Find where the given text appears and provide that cell's center as [x, y] coordinate. 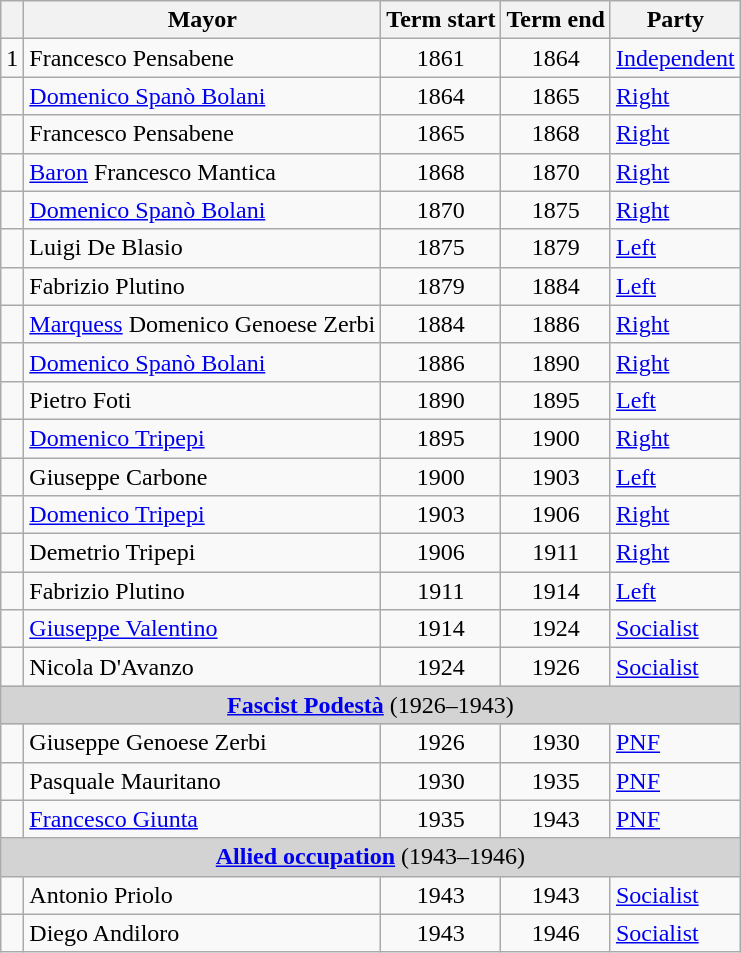
Diego Andiloro [202, 933]
Party [675, 20]
1861 [441, 58]
Luigi De Blasio [202, 248]
Antonio Priolo [202, 895]
Term end [556, 20]
1946 [556, 933]
Mayor [202, 20]
Pietro Foti [202, 400]
Marquess Domenico Genoese Zerbi [202, 324]
Term start [441, 20]
Independent [675, 58]
Allied occupation (1943–1946) [370, 857]
Demetrio Tripepi [202, 553]
Fascist Podestà (1926–1943) [370, 705]
Pasquale Mauritano [202, 781]
Baron Francesco Mantica [202, 172]
1 [12, 58]
Giuseppe Valentino [202, 629]
Giuseppe Carbone [202, 477]
Francesco Giunta [202, 819]
Nicola D'Avanzo [202, 667]
Giuseppe Genoese Zerbi [202, 743]
